Detect which cell encompasses the target text, then output its [X, Y] center coordinate. 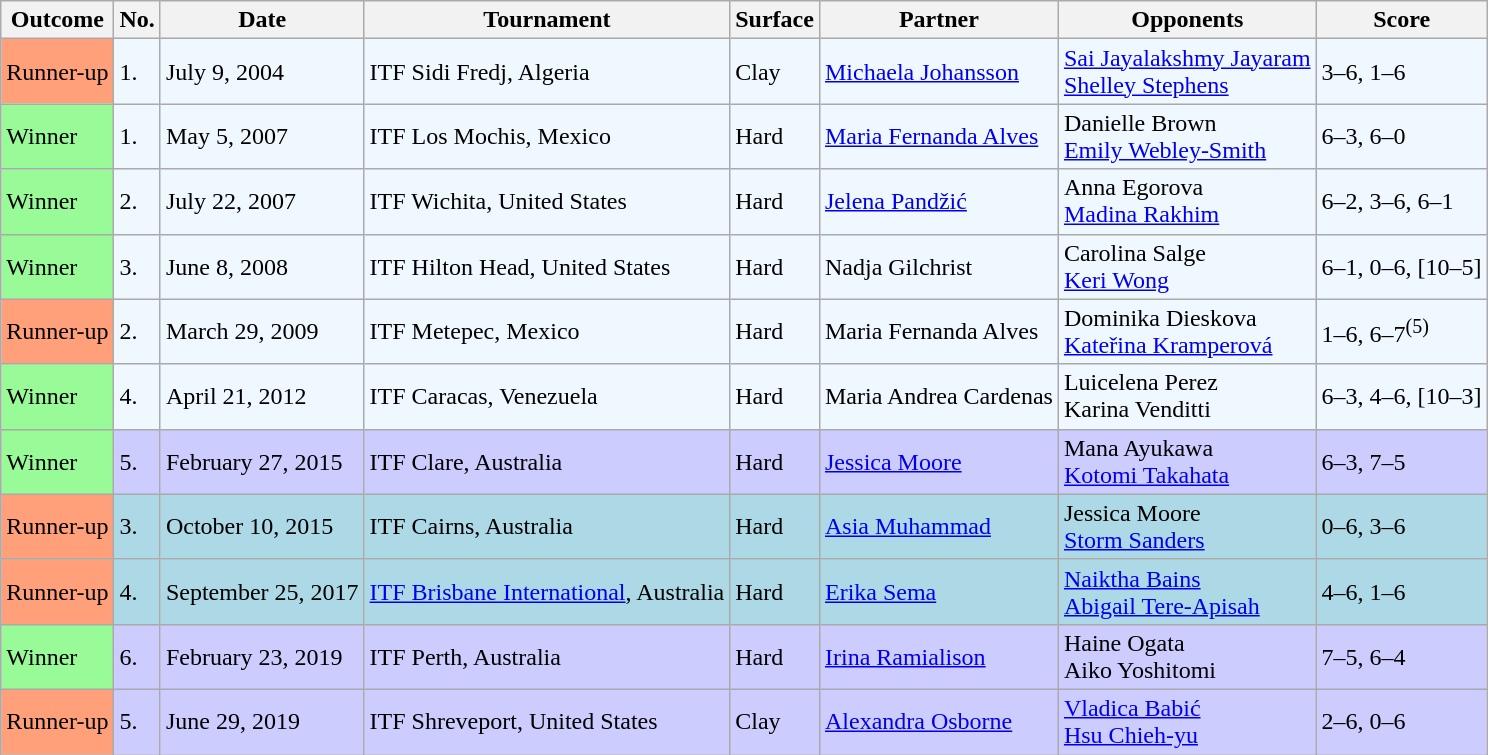
Carolina Salge Keri Wong [1187, 266]
Mana Ayukawa Kotomi Takahata [1187, 462]
Danielle Brown Emily Webley-Smith [1187, 136]
Michaela Johansson [938, 72]
ITF Wichita, United States [547, 202]
February 27, 2015 [262, 462]
6–2, 3–6, 6–1 [1402, 202]
Jelena Pandžić [938, 202]
May 5, 2007 [262, 136]
Dominika Dieskova Kateřina Kramperová [1187, 332]
Date [262, 20]
Maria Andrea Cardenas [938, 396]
April 21, 2012 [262, 396]
Vladica Babić Hsu Chieh-yu [1187, 722]
6–1, 0–6, [10–5] [1402, 266]
ITF Caracas, Venezuela [547, 396]
Tournament [547, 20]
1–6, 6–7(5) [1402, 332]
September 25, 2017 [262, 592]
3–6, 1–6 [1402, 72]
ITF Metepec, Mexico [547, 332]
June 8, 2008 [262, 266]
ITF Shreveport, United States [547, 722]
Naiktha Bains Abigail Tere-Apisah [1187, 592]
Asia Muhammad [938, 526]
Haine Ogata Aiko Yoshitomi [1187, 656]
ITF Cairns, Australia [547, 526]
6–3, 6–0 [1402, 136]
Irina Ramialison [938, 656]
ITF Perth, Australia [547, 656]
0–6, 3–6 [1402, 526]
Erika Sema [938, 592]
Score [1402, 20]
February 23, 2019 [262, 656]
ITF Brisbane International, Australia [547, 592]
Nadja Gilchrist [938, 266]
Anna Egorova Madina Rakhim [1187, 202]
Opponents [1187, 20]
March 29, 2009 [262, 332]
Luicelena Perez Karina Venditti [1187, 396]
Outcome [58, 20]
Partner [938, 20]
6. [137, 656]
October 10, 2015 [262, 526]
June 29, 2019 [262, 722]
4–6, 1–6 [1402, 592]
ITF Hilton Head, United States [547, 266]
July 9, 2004 [262, 72]
ITF Sidi Fredj, Algeria [547, 72]
Jessica Moore [938, 462]
6–3, 4–6, [10–3] [1402, 396]
Surface [775, 20]
Sai Jayalakshmy Jayaram Shelley Stephens [1187, 72]
Alexandra Osborne [938, 722]
6–3, 7–5 [1402, 462]
Jessica Moore Storm Sanders [1187, 526]
ITF Clare, Australia [547, 462]
7–5, 6–4 [1402, 656]
2–6, 0–6 [1402, 722]
ITF Los Mochis, Mexico [547, 136]
No. [137, 20]
July 22, 2007 [262, 202]
